Provide the [x, y] coordinate of the cell's center where the given text is located.  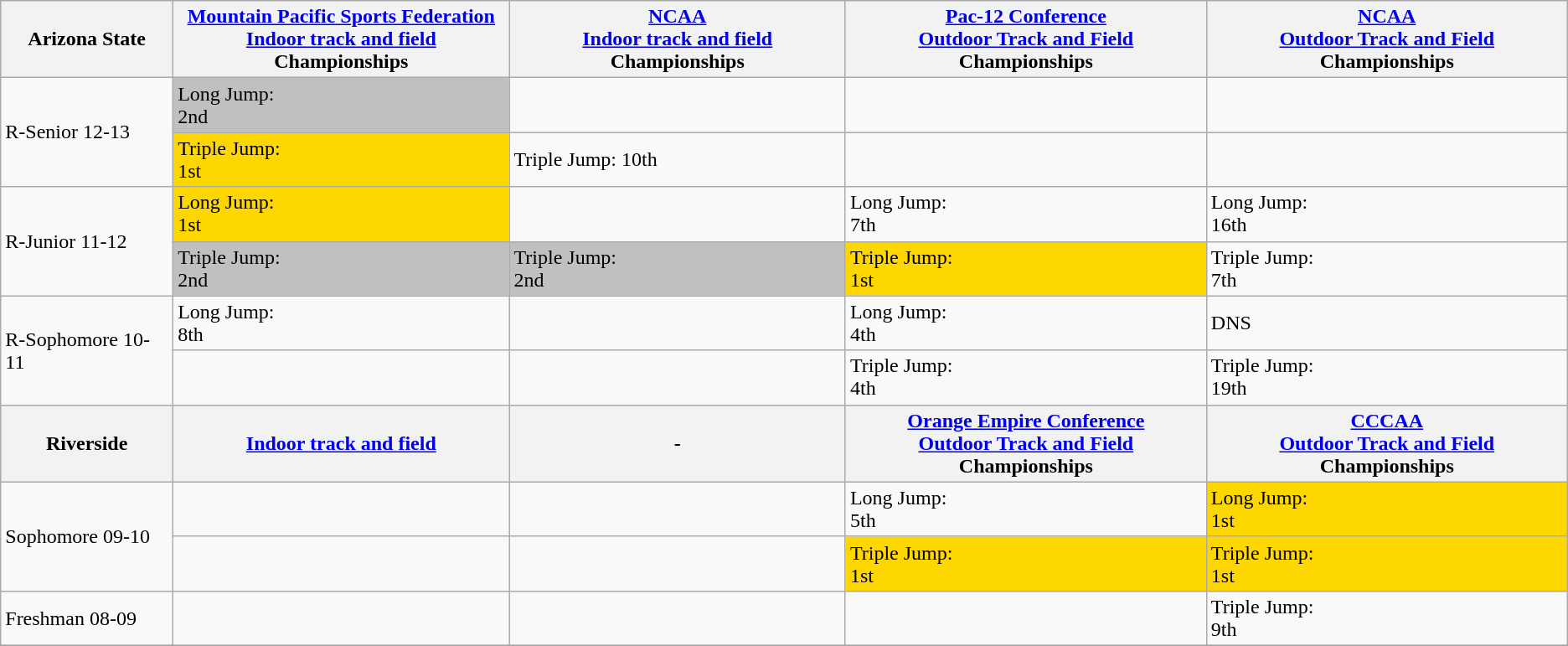
Long Jump: 4th [1025, 323]
Pac-12 Conference Outdoor Track and Field Championships [1025, 39]
Sophomore 09-10 [87, 536]
Mountain Pacific Sports Federation Indoor track and field Championships [342, 39]
- [677, 443]
Long Jump: 5th [1025, 509]
NCAA Indoor track and field Championships [677, 39]
Long Jump: 16th [1387, 214]
Arizona State [87, 39]
Long Jump: 8th [342, 323]
Triple Jump: 4th [1025, 377]
Long Jump: 7th [1025, 214]
R-Senior 12-13 [87, 132]
NCAA Outdoor Track and Field Championships [1387, 39]
Triple Jump: 7th [1387, 268]
Triple Jump: 9th [1387, 618]
R-Junior 11-12 [87, 241]
Triple Jump: 19th [1387, 377]
Indoor track and field [342, 443]
DNS [1387, 323]
Long Jump: 2nd [342, 106]
Freshman 08-09 [87, 618]
CCCAA Outdoor Track and FieldChampionships [1387, 443]
Riverside [87, 443]
Triple Jump: 10th [677, 159]
Orange Empire Conference Outdoor Track and FieldChampionships [1025, 443]
R-Sophomore 10-11 [87, 350]
